Extract the (X, Y) coordinate from the center of the cell holding the provided text.  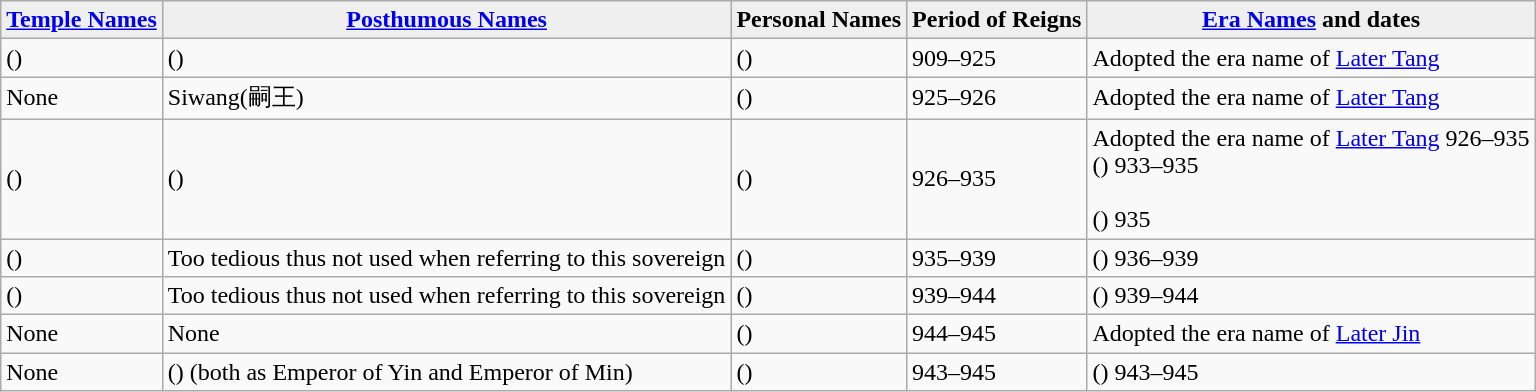
Adopted the era name of Later Jin (1311, 334)
944–945 (997, 334)
() 939–944 (1311, 296)
939–944 (997, 296)
() (both as Emperor of Yin and Emperor of Min) (446, 372)
Siwang(嗣王) (446, 98)
Posthumous Names (446, 20)
Adopted the era name of Later Tang 926–935 () 933–935 () 935 (1311, 178)
Personal Names (819, 20)
943–945 (997, 372)
Era Names and dates (1311, 20)
935–939 (997, 257)
909–925 (997, 58)
926–935 (997, 178)
925–926 (997, 98)
Period of Reigns (997, 20)
() 936–939 (1311, 257)
() 943–945 (1311, 372)
Temple Names (82, 20)
